Determine the (X, Y) coordinate at the center of the cell enclosing the given text.  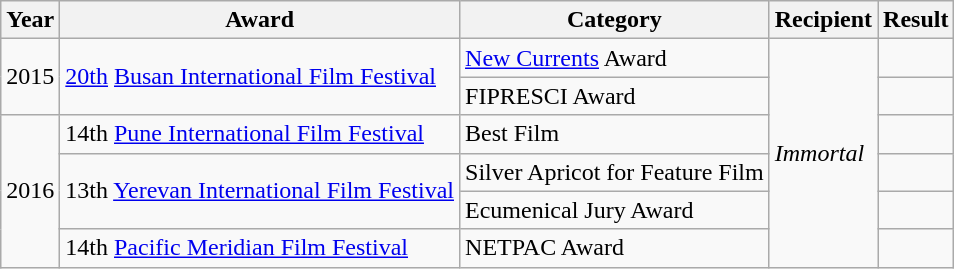
14th Pacific Meridian Film Festival (260, 248)
2015 (30, 77)
Result (916, 20)
Recipient (823, 20)
New Currents Award (615, 58)
13th Yerevan International Film Festival (260, 191)
FIPRESCI Award (615, 96)
Year (30, 20)
NETPAC Award (615, 248)
Silver Apricot for Feature Film (615, 172)
Immortal (823, 153)
20th Busan International Film Festival (260, 77)
14th Pune International Film Festival (260, 134)
2016 (30, 191)
Best Film (615, 134)
Award (260, 20)
Ecumenical Jury Award (615, 210)
Category (615, 20)
